Identify which cell holds the provided text, then report its [X, Y] central coordinate. 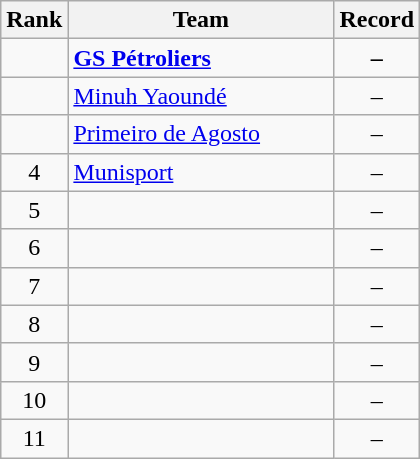
11 [34, 438]
5 [34, 210]
Minuh Yaoundé [201, 96]
7 [34, 286]
9 [34, 362]
Munisport [201, 172]
Rank [34, 20]
GS Pétroliers [201, 58]
Record [377, 20]
6 [34, 248]
8 [34, 324]
10 [34, 400]
Team [201, 20]
4 [34, 172]
Primeiro de Agosto [201, 134]
